Determine the [X, Y] coordinate at the center of the cell enclosing the given text.  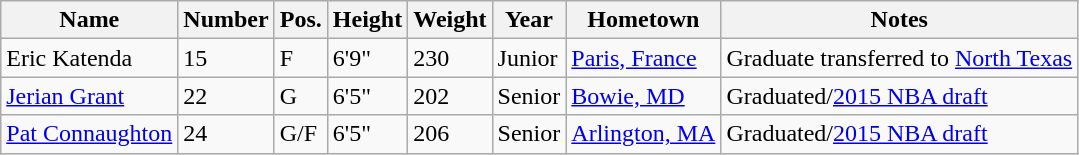
24 [226, 134]
Graduate transferred to North Texas [900, 58]
Paris, France [644, 58]
6'9" [367, 58]
202 [450, 96]
Eric Katenda [90, 58]
230 [450, 58]
22 [226, 96]
Height [367, 20]
Pat Connaughton [90, 134]
Weight [450, 20]
Junior [529, 58]
Bowie, MD [644, 96]
Hometown [644, 20]
G [300, 96]
Year [529, 20]
Jerian Grant [90, 96]
Number [226, 20]
Name [90, 20]
Pos. [300, 20]
Notes [900, 20]
Arlington, MA [644, 134]
15 [226, 58]
F [300, 58]
G/F [300, 134]
206 [450, 134]
